Capture the cell that displays the provided text and extract its [X, Y] central coordinate. 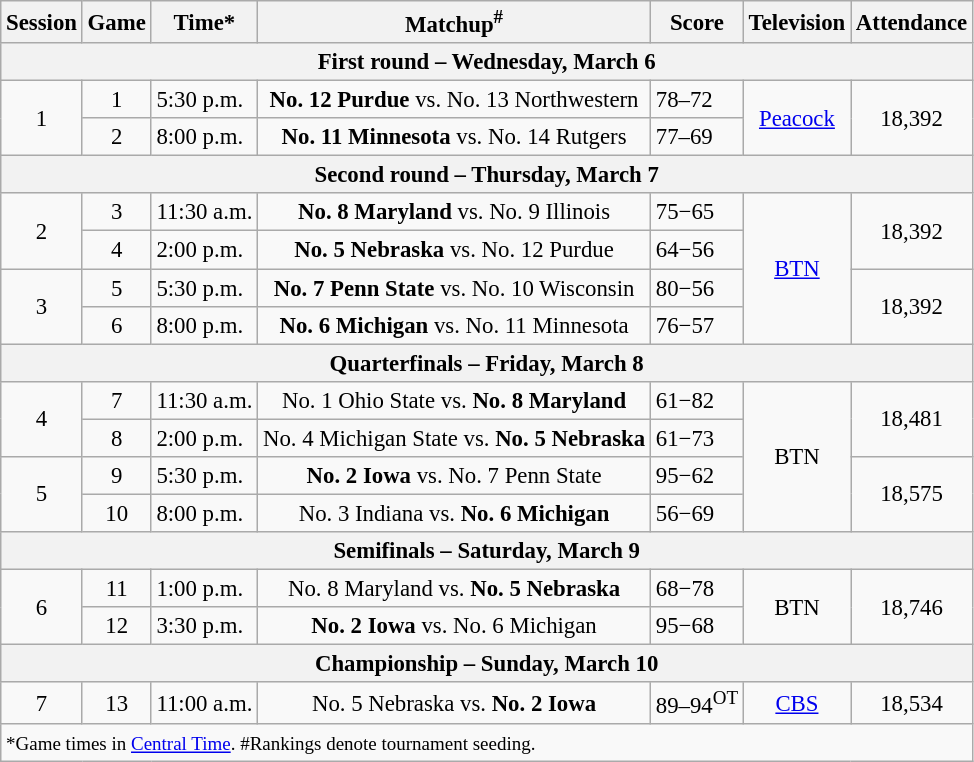
No. 1 Ohio State vs. No. 8 Maryland [454, 400]
9 [116, 476]
First round – Wednesday, March 6 [487, 62]
Matchup# [454, 22]
Session [42, 22]
8 [116, 438]
61−73 [696, 438]
95−68 [696, 626]
No. 2 Iowa vs. No. 7 Penn State [454, 476]
Quarterfinals – Friday, March 8 [487, 363]
Time* [204, 22]
No. 5 Nebraska vs. No. 2 Iowa [454, 703]
18,746 [912, 606]
18,575 [912, 494]
18,534 [912, 703]
No. 4 Michigan State vs. No. 5 Nebraska [454, 438]
77–69 [696, 137]
Score [696, 22]
80−56 [696, 288]
Peacock [796, 118]
No. 2 Iowa vs. No. 6 Michigan [454, 626]
CBS [796, 703]
89–94OT [696, 703]
18,481 [912, 418]
13 [116, 703]
Attendance [912, 22]
78–72 [696, 100]
61−82 [696, 400]
Game [116, 22]
No. 5 Nebraska vs. No. 12 Purdue [454, 250]
*Game times in Central Time. #Rankings denote tournament seeding. [487, 743]
3:30 p.m. [204, 626]
Championship – Sunday, March 10 [487, 664]
75−65 [696, 213]
76−57 [696, 325]
95−62 [696, 476]
No. 12 Purdue vs. No. 13 Northwestern [454, 100]
Television [796, 22]
10 [116, 513]
No. 11 Minnesota vs. No. 14 Rutgers [454, 137]
No. 6 Michigan vs. No. 11 Minnesota [454, 325]
11 [116, 588]
11:00 a.m. [204, 703]
No. 8 Maryland vs. No. 9 Illinois [454, 213]
No. 7 Penn State vs. No. 10 Wisconsin [454, 288]
68−78 [696, 588]
Second round – Thursday, March 7 [487, 175]
Semifinals – Saturday, March 9 [487, 551]
12 [116, 626]
No. 3 Indiana vs. No. 6 Michigan [454, 513]
No. 8 Maryland vs. No. 5 Nebraska [454, 588]
1:00 p.m. [204, 588]
56−69 [696, 513]
64−56 [696, 250]
